Locate the cell with the specified text and output its (X, Y) center coordinate. 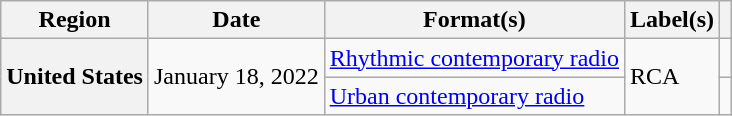
RCA (672, 77)
Rhythmic contemporary radio (474, 58)
Format(s) (474, 20)
United States (75, 77)
Urban contemporary radio (474, 96)
January 18, 2022 (236, 77)
Label(s) (672, 20)
Date (236, 20)
Region (75, 20)
